Extract the [x, y] coordinate from the center of the cell holding the provided text.  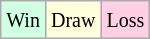
Loss [126, 20]
Win [24, 20]
Draw [72, 20]
